Search for the cell housing the specified text and yield its [x, y] center coordinate. 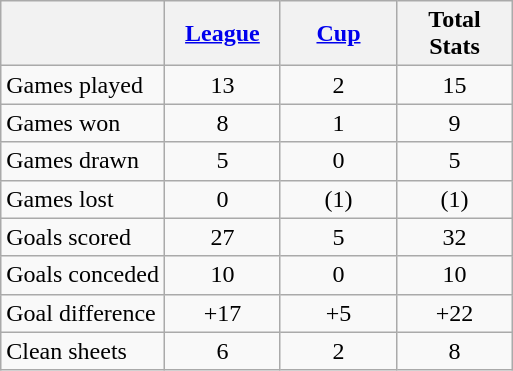
27 [222, 237]
Clean sheets [83, 351]
+5 [338, 313]
32 [455, 237]
15 [455, 85]
Games won [83, 123]
Goals conceded [83, 275]
9 [455, 123]
Games played [83, 85]
Cup [338, 34]
1 [338, 123]
League [222, 34]
Games drawn [83, 161]
6 [222, 351]
+22 [455, 313]
Games lost [83, 199]
+17 [222, 313]
Goal difference [83, 313]
Goals scored [83, 237]
13 [222, 85]
Total Stats [455, 34]
